Return [x, y] of the center of cell containing provided text 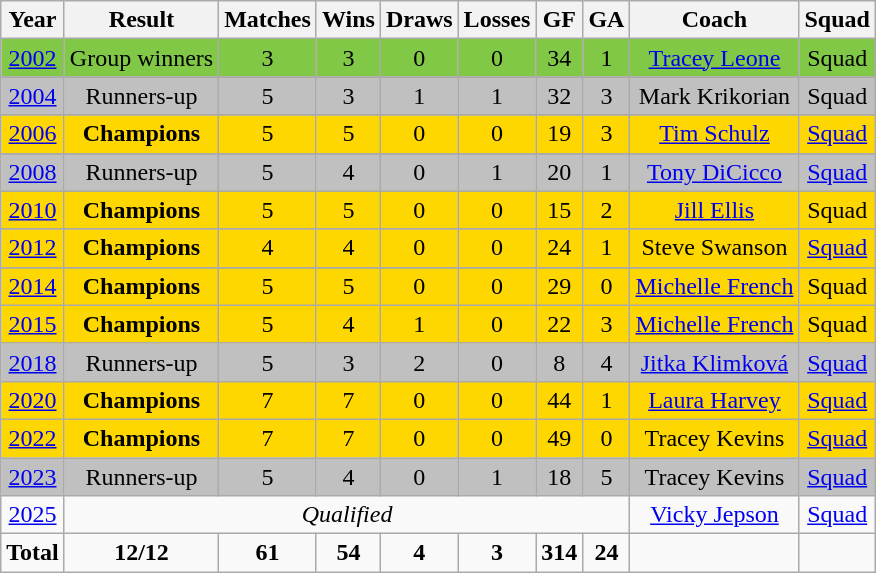
2012 [33, 248]
Group winners [141, 58]
2023 [33, 477]
Jill Ellis [714, 210]
Jitka Klimková [714, 362]
61 [268, 553]
12/12 [141, 553]
GF [560, 20]
18 [560, 477]
34 [560, 58]
Total [33, 553]
2018 [33, 362]
29 [560, 286]
44 [560, 400]
2004 [33, 96]
Year [33, 20]
2014 [33, 286]
Wins [348, 20]
2008 [33, 172]
Tim Schulz [714, 134]
Vicky Jepson [714, 515]
2002 [33, 58]
2020 [33, 400]
Laura Harvey [714, 400]
Result [141, 20]
19 [560, 134]
Steve Swanson [714, 248]
54 [348, 553]
32 [560, 96]
2022 [33, 438]
GA [606, 20]
2006 [33, 134]
314 [560, 553]
Losses [497, 20]
2010 [33, 210]
Qualified [347, 515]
Tracey Leone [714, 58]
Mark Krikorian [714, 96]
Coach [714, 20]
Matches [268, 20]
20 [560, 172]
2025 [33, 515]
22 [560, 324]
49 [560, 438]
Tony DiCicco [714, 172]
15 [560, 210]
Draws [419, 20]
8 [560, 362]
2015 [33, 324]
